Detect which cell encompasses the target text, then output its (x, y) center coordinate. 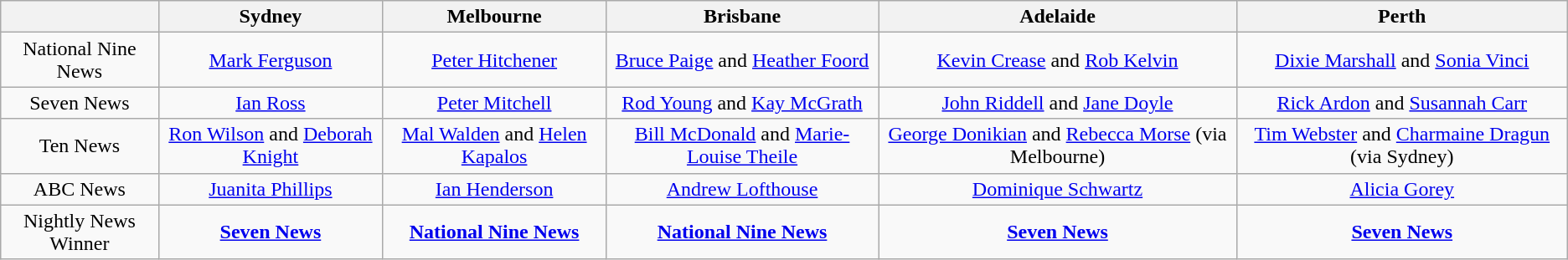
Tim Webster and Charmaine Dragun (via Sydney) (1402, 145)
Adelaide (1058, 17)
Rick Ardon and Susannah Carr (1402, 103)
Brisbane (742, 17)
Perth (1402, 17)
Alicia Gorey (1402, 189)
Kevin Crease and Rob Kelvin (1058, 60)
Dominique Schwartz (1058, 189)
Peter Hitchener (494, 60)
Ian Ross (271, 103)
Andrew Lofthouse (742, 189)
Rod Young and Kay McGrath (742, 103)
Bruce Paige and Heather Foord (742, 60)
Ron Wilson and Deborah Knight (271, 145)
Sydney (271, 17)
Mal Walden and Helen Kapalos (494, 145)
Dixie Marshall and Sonia Vinci (1402, 60)
Peter Mitchell (494, 103)
Melbourne (494, 17)
Juanita Phillips (271, 189)
Bill McDonald and Marie-Louise Theile (742, 145)
John Riddell and Jane Doyle (1058, 103)
ABC News (80, 189)
Mark Ferguson (271, 60)
George Donikian and Rebecca Morse (via Melbourne) (1058, 145)
Ten News (80, 145)
Nightly News Winner (80, 232)
Ian Henderson (494, 189)
